Provide the (x, y) coordinate of the cell's center where the given text is located.  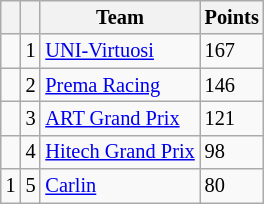
98 (232, 152)
146 (232, 85)
4 (31, 152)
Hitech Grand Prix (120, 152)
ART Grand Prix (120, 118)
5 (31, 186)
121 (232, 118)
80 (232, 186)
Points (232, 17)
3 (31, 118)
Carlin (120, 186)
UNI-Virtuosi (120, 51)
2 (31, 85)
Team (120, 17)
Prema Racing (120, 85)
167 (232, 51)
